Determine the (X, Y) coordinate at the center of the cell enclosing the given text.  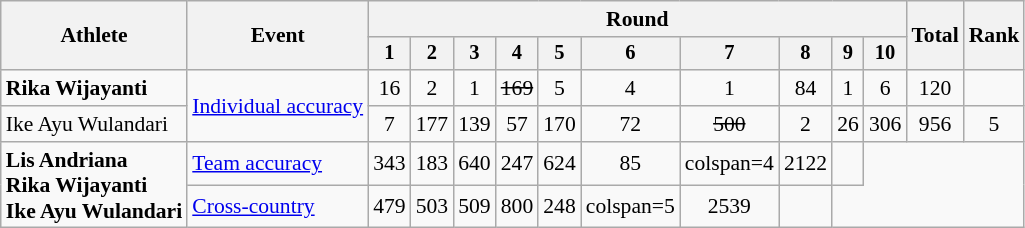
Ike Ayu Wulandari (94, 124)
Rika Wijayanti (94, 88)
2122 (806, 164)
72 (630, 124)
640 (474, 164)
624 (560, 164)
343 (390, 164)
248 (560, 206)
colspan=4 (730, 164)
306 (886, 124)
120 (934, 88)
503 (432, 206)
Round (637, 19)
8 (806, 54)
177 (432, 124)
Team accuracy (278, 164)
84 (806, 88)
26 (848, 124)
colspan=5 (630, 206)
479 (390, 206)
Rank (994, 36)
500 (730, 124)
183 (432, 164)
509 (474, 206)
57 (518, 124)
Event (278, 36)
Athlete (94, 36)
Total (934, 36)
247 (518, 164)
85 (630, 164)
Individual accuracy (278, 106)
10 (886, 54)
9 (848, 54)
Cross-country (278, 206)
3 (474, 54)
2539 (730, 206)
170 (560, 124)
800 (518, 206)
16 (390, 88)
956 (934, 124)
139 (474, 124)
169 (518, 88)
